Output the (x, y) coordinate of the center of the cell containing the given text.  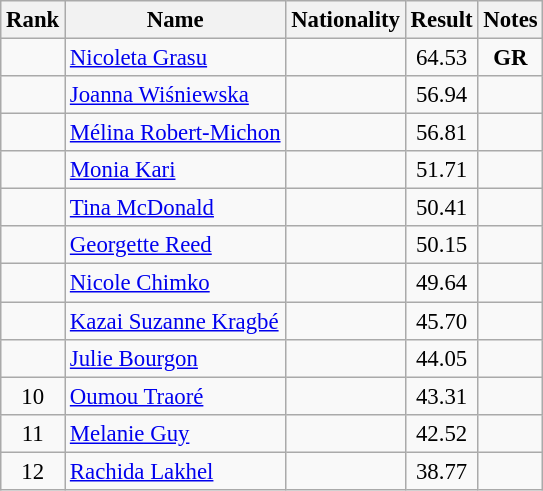
Rank (33, 20)
45.70 (442, 321)
42.52 (442, 433)
Nicole Chimko (176, 283)
Kazai Suzanne Kragbé (176, 321)
56.81 (442, 133)
Joanna Wiśniewska (176, 95)
12 (33, 471)
Mélina Robert-Michon (176, 133)
38.77 (442, 471)
11 (33, 433)
Rachida Lakhel (176, 471)
Oumou Traoré (176, 396)
Name (176, 20)
Notes (510, 20)
Monia Kari (176, 170)
Result (442, 20)
Georgette Reed (176, 245)
10 (33, 396)
GR (510, 58)
44.05 (442, 358)
Tina McDonald (176, 208)
51.71 (442, 170)
Nationality (346, 20)
Julie Bourgon (176, 358)
50.41 (442, 208)
Melanie Guy (176, 433)
Nicoleta Grasu (176, 58)
64.53 (442, 58)
50.15 (442, 245)
56.94 (442, 95)
43.31 (442, 396)
49.64 (442, 283)
